Provide the (x, y) coordinate of the cell's center where the given text is located.  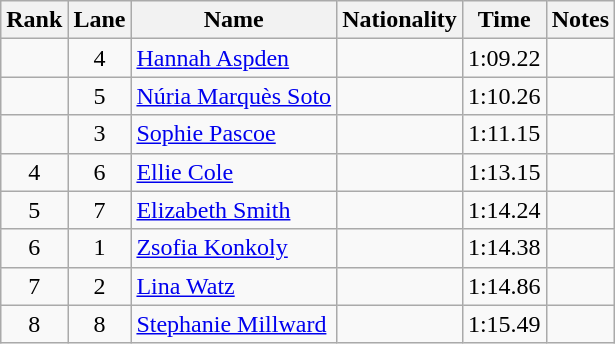
1 (100, 248)
Hannah Aspden (234, 58)
1:11.15 (504, 134)
Lane (100, 20)
1:14.24 (504, 210)
1:13.15 (504, 172)
1:10.26 (504, 96)
1:14.38 (504, 248)
Núria Marquès Soto (234, 96)
Nationality (400, 20)
1:15.49 (504, 324)
Elizabeth Smith (234, 210)
3 (100, 134)
Notes (580, 20)
Zsofia Konkoly (234, 248)
Rank (34, 20)
Name (234, 20)
Lina Watz (234, 286)
2 (100, 286)
Ellie Cole (234, 172)
Stephanie Millward (234, 324)
Time (504, 20)
1:14.86 (504, 286)
Sophie Pascoe (234, 134)
1:09.22 (504, 58)
